From the cell containing the given text, extract its center point as (x, y) coordinate. 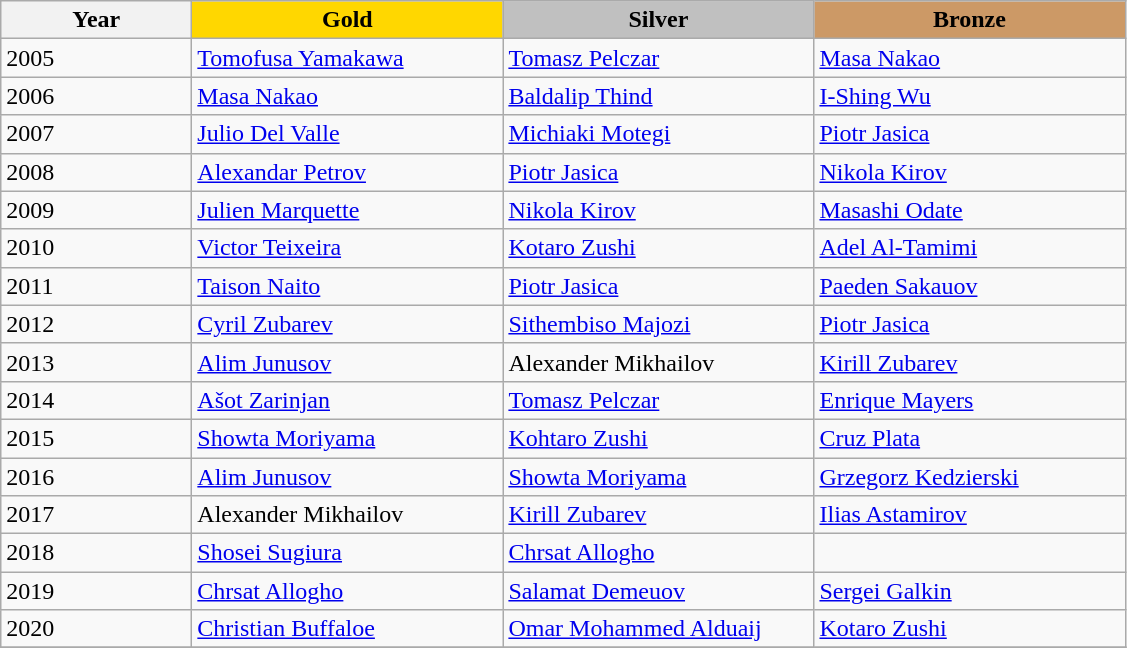
Kohtaro Zushi (658, 438)
Shosei Sugiura (348, 553)
Sithembiso Majozi (658, 324)
2010 (96, 248)
Paeden Sakauov (970, 286)
Year (96, 20)
Gold (348, 20)
Taison Naito (348, 286)
Julien Marquette (348, 210)
2017 (96, 515)
2015 (96, 438)
Tomofusa Yamakawa (348, 58)
Ilias Astamirov (970, 515)
Christian Buffaloe (348, 629)
Silver (658, 20)
Adel Al-Tamimi (970, 248)
Cyril Zubarev (348, 324)
Ašot Zarinjan (348, 400)
2006 (96, 96)
Bronze (970, 20)
2018 (96, 553)
Masashi Odate (970, 210)
Cruz Plata (970, 438)
2005 (96, 58)
Baldalip Thind (658, 96)
2016 (96, 477)
Salamat Demeuov (658, 591)
2008 (96, 172)
Omar Mohammed Alduaij (658, 629)
2012 (96, 324)
2007 (96, 134)
Sergei Galkin (970, 591)
Enrique Mayers (970, 400)
2009 (96, 210)
Victor Teixeira (348, 248)
Michiaki Motegi (658, 134)
2019 (96, 591)
I-Shing Wu (970, 96)
2014 (96, 400)
Grzegorz Kedzierski (970, 477)
Alexandar Petrov (348, 172)
2020 (96, 629)
Julio Del Valle (348, 134)
2013 (96, 362)
2011 (96, 286)
